Extract the [x, y] coordinate from the center of the cell holding the provided text.  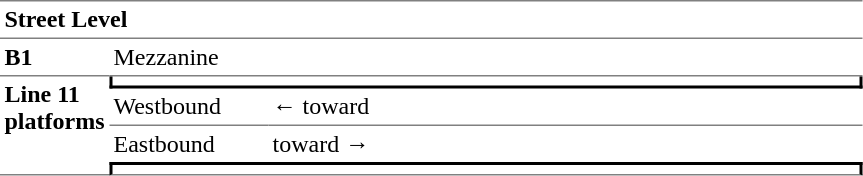
Westbound [188, 107]
Street Level [431, 20]
Line 11 platforms [54, 126]
toward → [565, 144]
Mezzanine [486, 58]
B1 [54, 58]
Eastbound [188, 144]
← toward [565, 107]
